Detect which cell encompasses the target text, then output its [x, y] center coordinate. 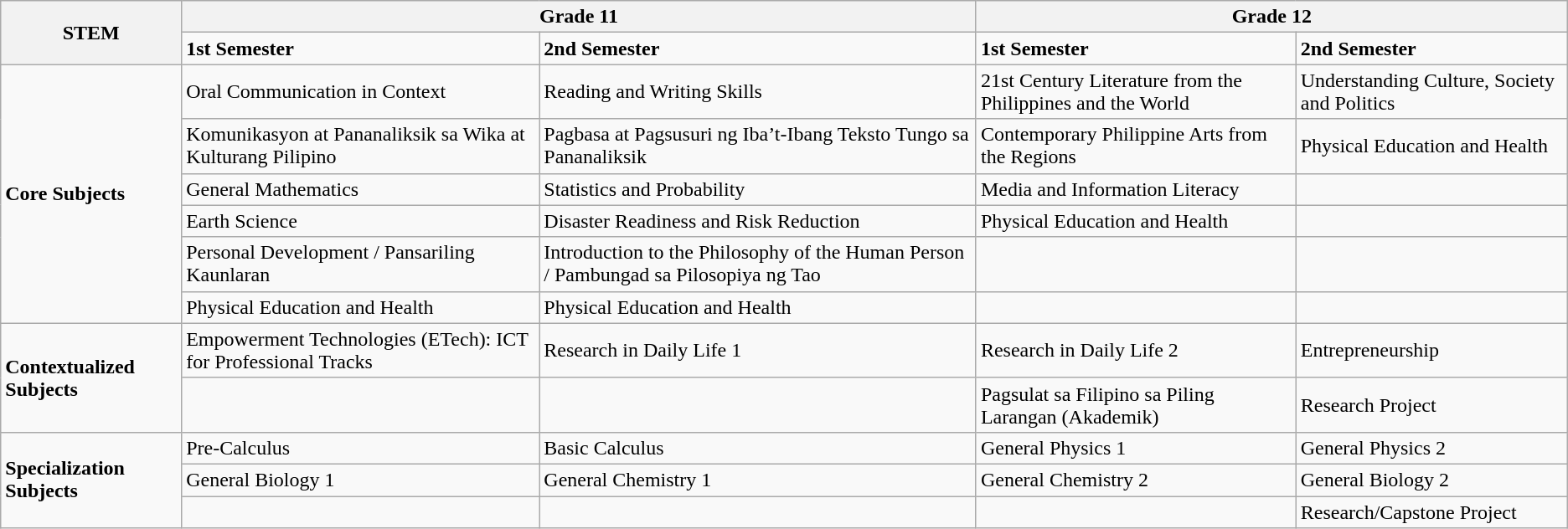
Media and Information Literacy [1136, 189]
Disaster Readiness and Risk Reduction [758, 221]
Basic Calculus [758, 448]
Grade 12 [1271, 17]
Statistics and Probability [758, 189]
Oral Communication in Context [360, 92]
Empowerment Technologies (ETech): ICT for Professional Tracks [360, 350]
Research/Capstone Project [1431, 511]
Pagsulat sa Filipino sa Piling Larangan (Akademik) [1136, 405]
Personal Development / Pansariling Kaunlaran [360, 264]
Pre-Calculus [360, 448]
General Chemistry 1 [758, 480]
Contextualized Subjects [91, 377]
Entrepreneurship [1431, 350]
Research in Daily Life 1 [758, 350]
Contemporary Philippine Arts from the Regions [1136, 146]
General Mathematics [360, 189]
Earth Science [360, 221]
General Biology 2 [1431, 480]
General Biology 1 [360, 480]
Reading and Writing Skills [758, 92]
Core Subjects [91, 194]
Research Project [1431, 405]
General Physics 1 [1136, 448]
Komunikasyon at Pananaliksik sa Wika at Kulturang Pilipino [360, 146]
General Chemistry 2 [1136, 480]
STEM [91, 33]
Introduction to the Philosophy of the Human Person / Pambungad sa Pilosopiya ng Tao [758, 264]
Pagbasa at Pagsusuri ng Iba’t-Ibang Teksto Tungo sa Pananaliksik [758, 146]
Research in Daily Life 2 [1136, 350]
Grade 11 [580, 17]
Specialization Subjects [91, 480]
21st Century Literature from the Philippines and the World [1136, 92]
Understanding Culture, Society and Politics [1431, 92]
General Physics 2 [1431, 448]
